Detect which cell encompasses the target text, then output its (x, y) center coordinate. 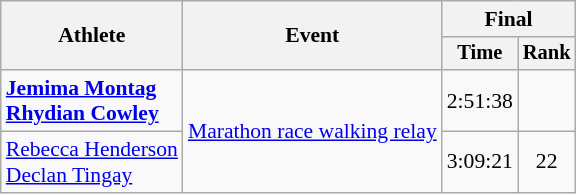
Rebecca HendersonDeclan Tingay (92, 162)
Athlete (92, 36)
Final (509, 19)
Jemima MontagRhydian Cowley (92, 100)
Time (480, 54)
Rank (547, 54)
22 (547, 162)
Event (312, 36)
3:09:21 (480, 162)
2:51:38 (480, 100)
Marathon race walking relay (312, 131)
